Find where the given text appears and provide that cell's center as (x, y) coordinate. 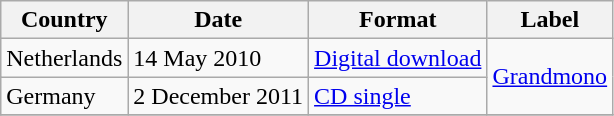
Date (218, 20)
Netherlands (64, 58)
14 May 2010 (218, 58)
Format (398, 20)
Digital download (398, 58)
2 December 2011 (218, 96)
Country (64, 20)
Label (550, 20)
CD single (398, 96)
Germany (64, 96)
Grandmono (550, 77)
